Scan for the cell matching the given text and deliver its (X, Y) coordinate at center. 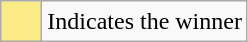
Indicates the winner (145, 22)
